Search for the cell housing the specified text and yield its [x, y] center coordinate. 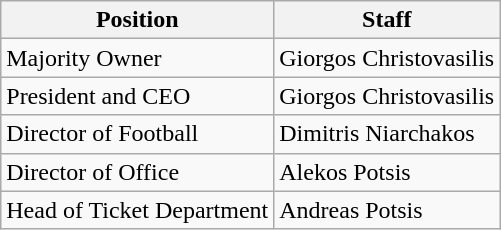
President and CEO [138, 96]
Director of Football [138, 134]
Alekos Potsis [387, 172]
Dimitris Niarchakos [387, 134]
Andreas Potsis [387, 210]
Staff [387, 20]
Majority Owner [138, 58]
Position [138, 20]
Director of Office [138, 172]
Head of Ticket Department [138, 210]
